Output the [x, y] coordinate of the center of the cell containing the given text.  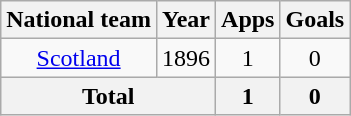
Goals [315, 20]
Apps [248, 20]
Scotland [79, 58]
National team [79, 20]
1896 [186, 58]
Year [186, 20]
Total [108, 96]
